Pinpoint the cell where the given text exists, returning its [x, y] midpoint coordinate. 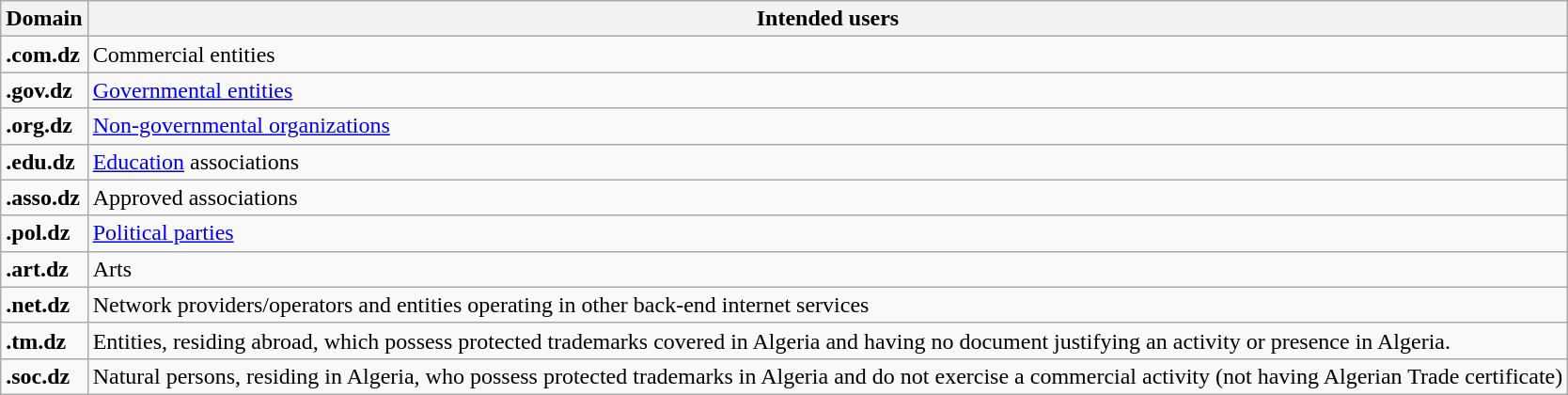
.asso.dz [44, 197]
Arts [827, 269]
Approved associations [827, 197]
Network providers/operators and entities operating in other back-end internet services [827, 305]
Political parties [827, 233]
.net.dz [44, 305]
.tm.dz [44, 340]
Commercial entities [827, 55]
.org.dz [44, 126]
Domain [44, 19]
.gov.dz [44, 90]
Intended users [827, 19]
Governmental entities [827, 90]
Non-governmental organizations [827, 126]
.com.dz [44, 55]
.art.dz [44, 269]
.soc.dz [44, 376]
.edu.dz [44, 162]
.pol.dz [44, 233]
Education associations [827, 162]
